Search for the cell housing the specified text and yield its [X, Y] center coordinate. 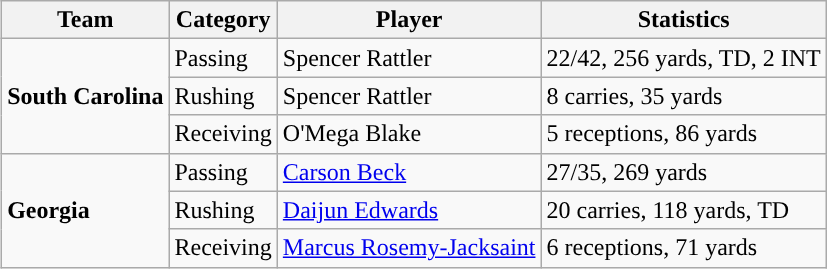
Team [86, 20]
Georgia [86, 210]
Daijun Edwards [409, 210]
6 receptions, 71 yards [684, 248]
Marcus Rosemy-Jacksaint [409, 248]
20 carries, 118 yards, TD [684, 210]
5 receptions, 86 yards [684, 134]
South Carolina [86, 96]
Carson Beck [409, 172]
Player [409, 20]
Statistics [684, 20]
8 carries, 35 yards [684, 96]
27/35, 269 yards [684, 172]
22/42, 256 yards, TD, 2 INT [684, 58]
O'Mega Blake [409, 134]
Category [223, 20]
